Provide the [X, Y] coordinate of the cell's center where the given text is located.  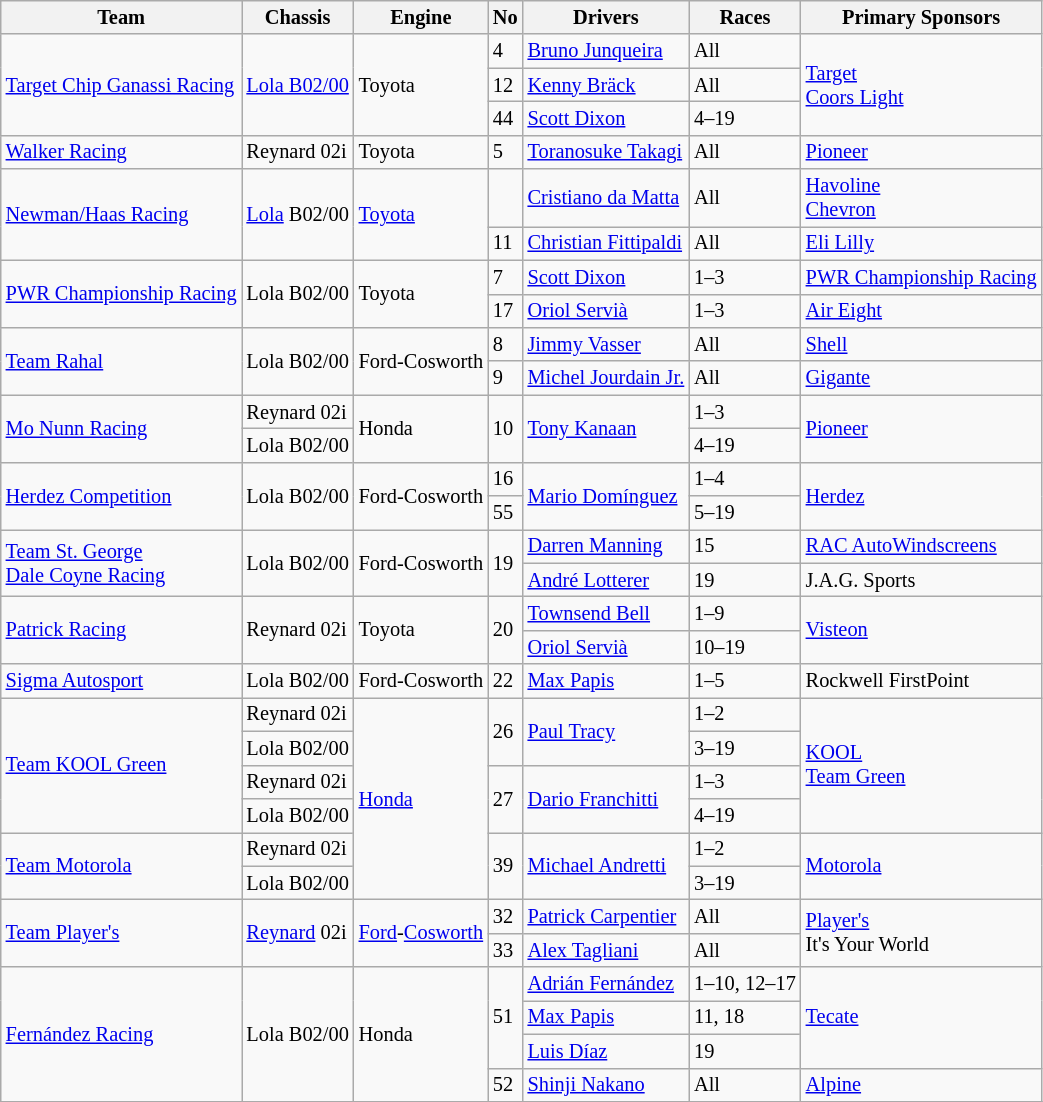
Cristiano da Matta [606, 198]
1–5 [745, 681]
Dario Franchitti [606, 798]
Walker Racing [122, 152]
Patrick Racing [122, 630]
Team Rahal [122, 360]
Darren Manning [606, 546]
No [506, 17]
7 [506, 277]
Gigante [922, 378]
10–19 [745, 647]
Engine [421, 17]
Chassis [298, 17]
Player's It's Your World [922, 932]
11 [506, 243]
11, 18 [745, 1017]
9 [506, 378]
55 [506, 513]
KOOL Team Green [922, 764]
Team Motorola [122, 866]
Paul Tracy [606, 730]
Rockwell FirstPoint [922, 681]
12 [506, 85]
Team [122, 17]
Michael Andretti [606, 866]
Team KOOL Green [122, 764]
Team St. George Dale Coyne Racing [122, 562]
Team Player's [122, 932]
Primary Sponsors [922, 17]
Newman/Haas Racing [122, 214]
Races [745, 17]
Mo Nunn Racing [122, 428]
Christian Fittipaldi [606, 243]
Luis Díaz [606, 1051]
Jimmy Vasser [606, 344]
Tony Kanaan [606, 428]
Shinji Nakano [606, 1085]
André Lotterer [606, 580]
Sigma Autosport [122, 681]
Air Eight [922, 311]
J.A.G. Sports [922, 580]
Fernández Racing [122, 1034]
51 [506, 1018]
4 [506, 51]
1–9 [745, 613]
17 [506, 311]
Alex Tagliani [606, 950]
5 [506, 152]
Herdez [922, 496]
39 [506, 866]
20 [506, 630]
Alpine [922, 1085]
Patrick Carpentier [606, 916]
Toranosuke Takagi [606, 152]
33 [506, 950]
Target Chip Ganassi Racing [122, 84]
16 [506, 479]
Motorola [922, 866]
Tecate [922, 1018]
Shell [922, 344]
32 [506, 916]
Bruno Junqueira [606, 51]
Mario Domínguez [606, 496]
22 [506, 681]
1–4 [745, 479]
Visteon [922, 630]
Adrián Fernández [606, 984]
Herdez Competition [122, 496]
52 [506, 1085]
Michel Jourdain Jr. [606, 378]
Townsend Bell [606, 613]
44 [506, 118]
27 [506, 798]
Kenny Bräck [606, 85]
Eli Lilly [922, 243]
RAC AutoWindscreens [922, 546]
Drivers [606, 17]
15 [745, 546]
1–10, 12–17 [745, 984]
Havoline Chevron [922, 198]
26 [506, 730]
5–19 [745, 513]
10 [506, 428]
8 [506, 344]
TargetCoors Light [922, 84]
